Determine the [X, Y] coordinate at the center of the cell enclosing the given text.  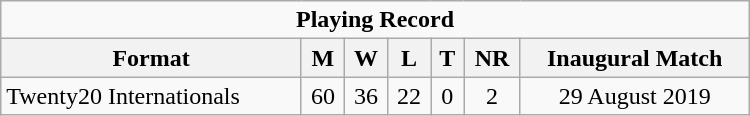
T [448, 58]
2 [492, 96]
M [322, 58]
L [410, 58]
Format [152, 58]
Playing Record [375, 20]
0 [448, 96]
36 [366, 96]
29 August 2019 [634, 96]
60 [322, 96]
W [366, 58]
Twenty20 Internationals [152, 96]
22 [410, 96]
NR [492, 58]
Inaugural Match [634, 58]
